Output the [X, Y] coordinate of the center of the cell containing the given text.  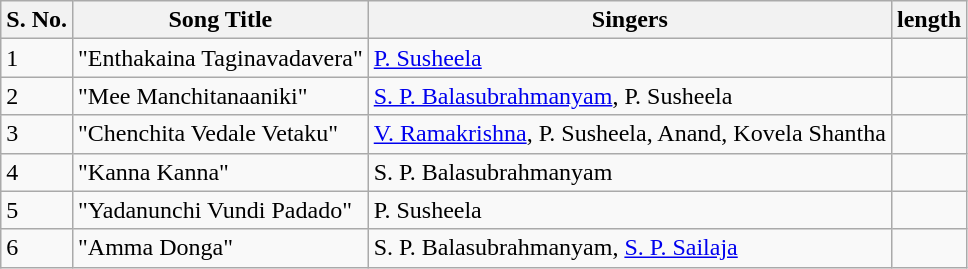
"Kanna Kanna" [220, 172]
S. P. Balasubrahmanyam, S. P. Sailaja [630, 248]
"Enthakaina Taginavadavera" [220, 58]
6 [37, 248]
"Amma Donga" [220, 248]
"Mee Manchitanaaniki" [220, 96]
1 [37, 58]
3 [37, 134]
4 [37, 172]
Singers [630, 20]
5 [37, 210]
V. Ramakrishna, P. Susheela, Anand, Kovela Shantha [630, 134]
"Chenchita Vedale Vetaku" [220, 134]
S. P. Balasubrahmanyam [630, 172]
2 [37, 96]
"Yadanunchi Vundi Padado" [220, 210]
S. No. [37, 20]
S. P. Balasubrahmanyam, P. Susheela [630, 96]
length [928, 20]
Song Title [220, 20]
